Identify which cell holds the provided text, then report its (X, Y) central coordinate. 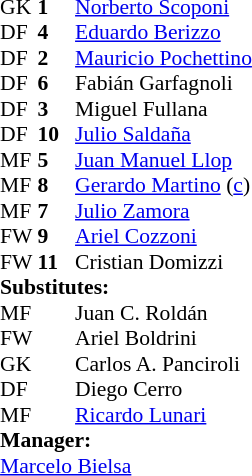
GK (19, 364)
Ricardo Lunari (164, 415)
Mauricio Pochettino (164, 58)
3 (57, 109)
Cristian Domizzi (164, 262)
7 (57, 211)
Julio Zamora (164, 211)
5 (57, 160)
Gerardo Martino (c) (164, 185)
Substitutes: (126, 287)
6 (57, 83)
Juan C. Roldán (164, 313)
Juan Manuel Llop (164, 160)
Ariel Boldrini (164, 339)
8 (57, 185)
10 (57, 135)
9 (57, 237)
Miguel Fullana (164, 109)
Fabián Garfagnoli (164, 83)
Diego Cerro (164, 389)
11 (57, 262)
Julio Saldaña (164, 135)
Manager: (126, 441)
Ariel Cozzoni (164, 237)
2 (57, 58)
4 (57, 33)
Carlos A. Panciroli (164, 364)
Eduardo Berizzo (164, 33)
